Find where the given text appears and provide that cell's center as [X, Y] coordinate. 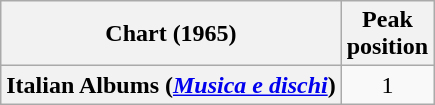
Peakposition [387, 34]
Italian Albums (Musica e dischi) [171, 85]
Chart (1965) [171, 34]
1 [387, 85]
